Search for the cell housing the specified text and yield its [X, Y] center coordinate. 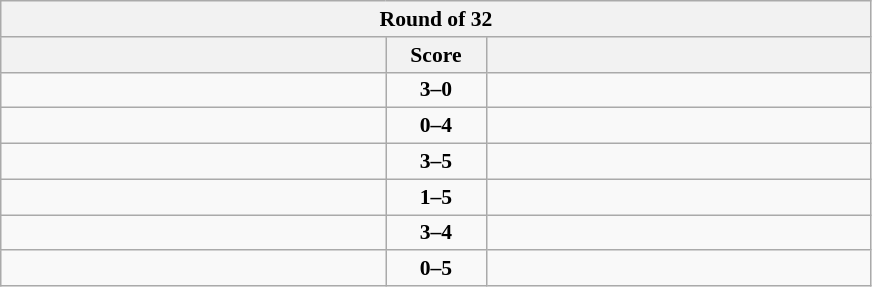
1–5 [436, 197]
3–0 [436, 90]
Score [436, 55]
3–4 [436, 233]
0–4 [436, 126]
Round of 32 [436, 19]
3–5 [436, 162]
0–5 [436, 269]
